Locate the cell with the specified text and output its [X, Y] center coordinate. 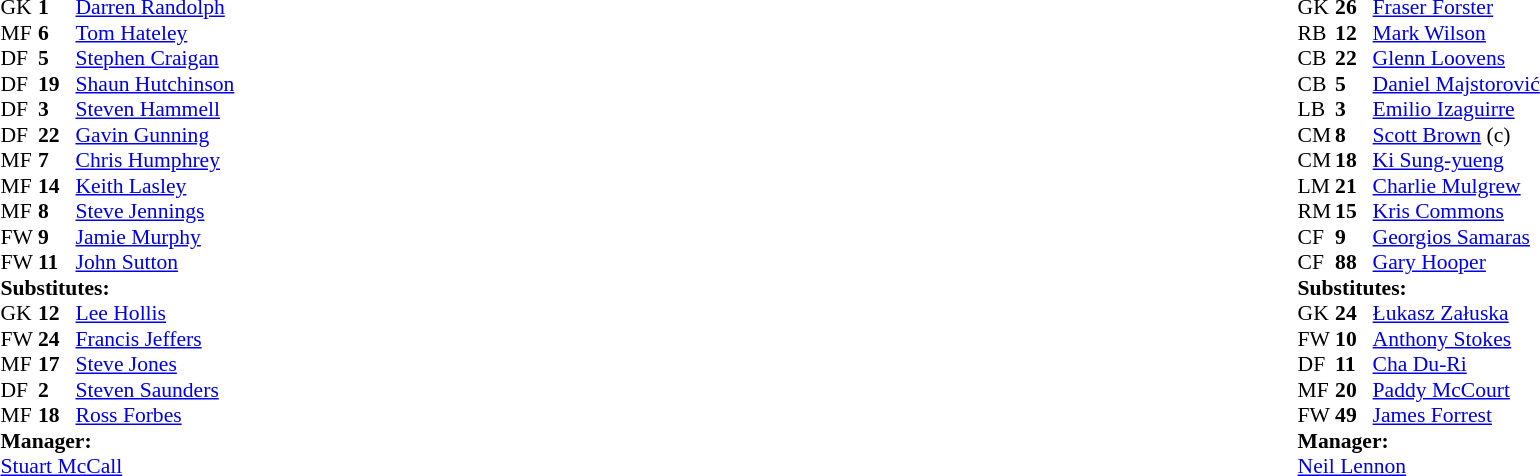
Shaun Hutchinson [156, 84]
Stephen Craigan [156, 59]
17 [57, 365]
Jamie Murphy [156, 237]
Francis Jeffers [156, 339]
RM [1317, 211]
2 [57, 390]
Łukasz Załuska [1456, 313]
RB [1317, 33]
49 [1354, 415]
Cha Du-Ri [1456, 365]
Glenn Loovens [1456, 59]
LM [1317, 186]
Ross Forbes [156, 415]
Paddy McCourt [1456, 390]
21 [1354, 186]
7 [57, 161]
Scott Brown (c) [1456, 135]
Emilio Izaguirre [1456, 109]
Kris Commons [1456, 211]
Chris Humphrey [156, 161]
James Forrest [1456, 415]
19 [57, 84]
Gary Hooper [1456, 263]
Steve Jones [156, 365]
Keith Lasley [156, 186]
Ki Sung-yueng [1456, 161]
Steven Saunders [156, 390]
John Sutton [156, 263]
Tom Hateley [156, 33]
Daniel Majstorović [1456, 84]
14 [57, 186]
Lee Hollis [156, 313]
10 [1354, 339]
15 [1354, 211]
Gavin Gunning [156, 135]
Steven Hammell [156, 109]
88 [1354, 263]
Georgios Samaras [1456, 237]
20 [1354, 390]
Mark Wilson [1456, 33]
LB [1317, 109]
Charlie Mulgrew [1456, 186]
6 [57, 33]
Steve Jennings [156, 211]
Anthony Stokes [1456, 339]
